Search for the cell housing the specified text and yield its [X, Y] center coordinate. 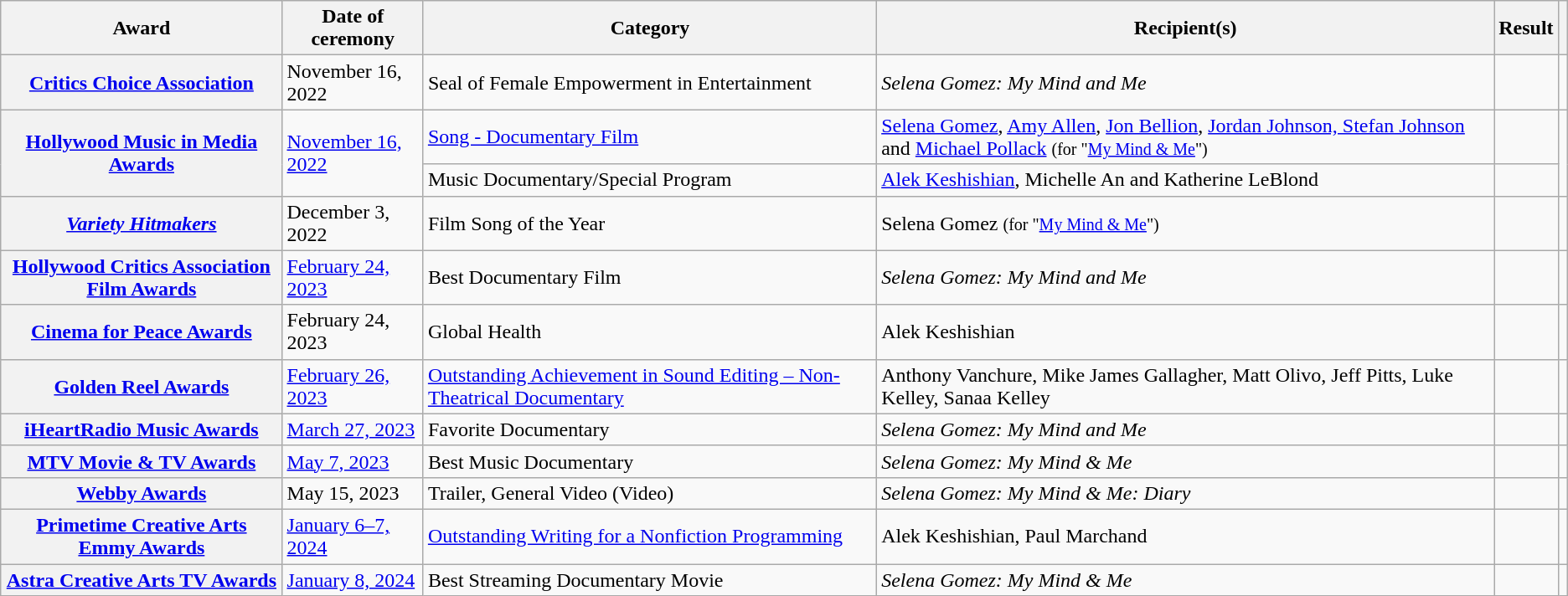
Webby Awards [142, 493]
Outstanding Achievement in Sound Editing – Non-Theatrical Documentary [650, 387]
Alek Keshishian, Paul Marchand [1186, 536]
Best Documentary Film [650, 278]
Date of ceremony [353, 28]
Film Song of the Year [650, 223]
Music Documentary/Special Program [650, 180]
Cinema for Peace Awards [142, 331]
Selena Gomez, Amy Allen, Jon Bellion, Jordan Johnson, Stefan Johnson and Michael Pollack (for "My Mind & Me") [1186, 137]
Award [142, 28]
May 7, 2023 [353, 461]
Song - Documentary Film [650, 137]
Trailer, General Video (Video) [650, 493]
Favorite Documentary [650, 429]
Category [650, 28]
Alek Keshishian, Michelle An and Katherine LeBlond [1186, 180]
Variety Hitmakers [142, 223]
Selena Gomez: My Mind & Me: Diary [1186, 493]
Alek Keshishian [1186, 331]
Primetime Creative Arts Emmy Awards [142, 536]
Result [1526, 28]
Best Music Documentary [650, 461]
Recipient(s) [1186, 28]
Anthony Vanchure, Mike James Gallagher, Matt Olivo, Jeff Pitts, Luke Kelley, Sanaa Kelley [1186, 387]
March 27, 2023 [353, 429]
Selena Gomez (for "My Mind & Me") [1186, 223]
MTV Movie & TV Awards [142, 461]
Outstanding Writing for a Nonfiction Programming [650, 536]
January 8, 2024 [353, 580]
Astra Creative Arts TV Awards [142, 580]
May 15, 2023 [353, 493]
February 26, 2023 [353, 387]
Hollywood Critics Association Film Awards [142, 278]
Global Health [650, 331]
Best Streaming Documentary Movie [650, 580]
January 6–7, 2024 [353, 536]
Hollywood Music in Media Awards [142, 152]
Golden Reel Awards [142, 387]
Seal of Female Empowerment in Entertainment [650, 82]
Critics Choice Association [142, 82]
December 3, 2022 [353, 223]
iHeartRadio Music Awards [142, 429]
